Return (X, Y) of the center of cell containing provided text 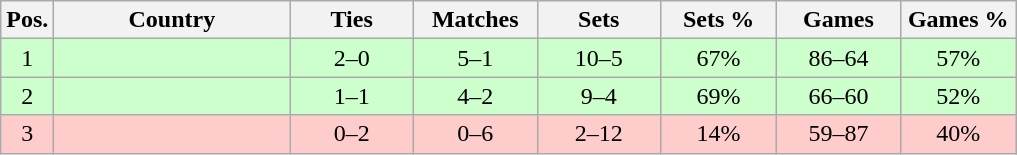
Country (172, 20)
5–1 (475, 58)
0–6 (475, 134)
9–4 (599, 96)
Games (839, 20)
4–2 (475, 96)
Ties (352, 20)
57% (958, 58)
Sets % (719, 20)
Sets (599, 20)
Pos. (28, 20)
52% (958, 96)
0–2 (352, 134)
10–5 (599, 58)
69% (719, 96)
Matches (475, 20)
1–1 (352, 96)
Games % (958, 20)
67% (719, 58)
2 (28, 96)
59–87 (839, 134)
86–64 (839, 58)
2–12 (599, 134)
3 (28, 134)
14% (719, 134)
40% (958, 134)
66–60 (839, 96)
1 (28, 58)
2–0 (352, 58)
